Provide the (x, y) coordinate of the cell's center where the given text is located.  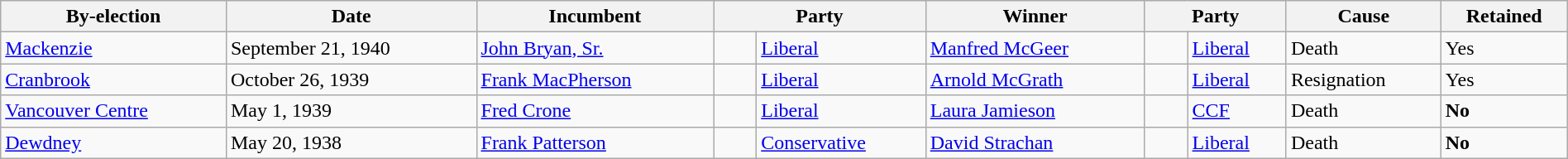
Fred Crone (595, 111)
Arnold McGrath (1035, 79)
By-election (114, 17)
CCF (1237, 111)
September 21, 1940 (351, 48)
Laura Jamieson (1035, 111)
October 26, 1939 (351, 79)
Retained (1503, 17)
Manfred McGeer (1035, 48)
Resignation (1363, 79)
Date (351, 17)
May 1, 1939 (351, 111)
John Bryan, Sr. (595, 48)
May 20, 1938 (351, 142)
Cranbrook (114, 79)
Winner (1035, 17)
Dewdney (114, 142)
Incumbent (595, 17)
Mackenzie (114, 48)
Vancouver Centre (114, 111)
Frank MacPherson (595, 79)
David Strachan (1035, 142)
Frank Patterson (595, 142)
Cause (1363, 17)
Conservative (841, 142)
